Pinpoint the cell where the given text exists, returning its (X, Y) midpoint coordinate. 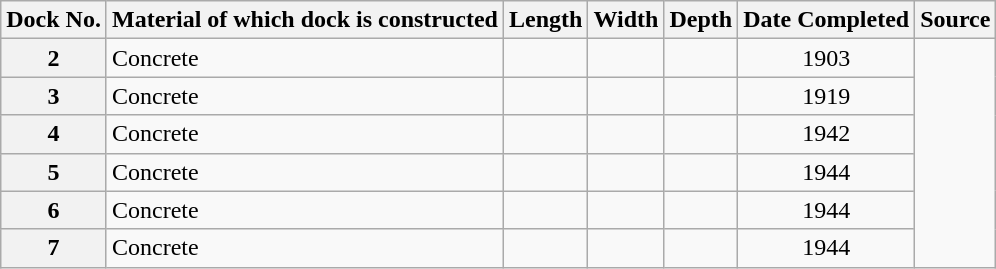
3 (54, 96)
1919 (826, 96)
2 (54, 58)
1903 (826, 58)
Dock No. (54, 20)
6 (54, 210)
Source (956, 20)
5 (54, 172)
7 (54, 248)
Width (626, 20)
Date Completed (826, 20)
Length (546, 20)
Depth (701, 20)
1942 (826, 134)
4 (54, 134)
Material of which dock is constructed (304, 20)
